Provide the [x, y] coordinate of the cell's center where the given text is located.  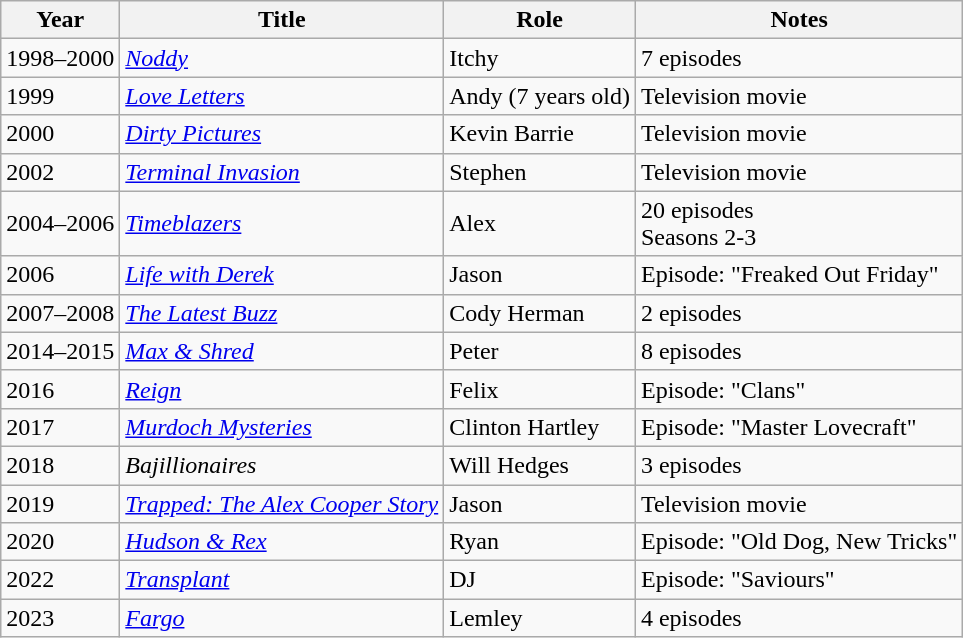
Bajillionaires [282, 465]
2006 [60, 275]
Clinton Hartley [540, 427]
2000 [60, 134]
Fargo [282, 618]
2014–2015 [60, 351]
Max & Shred [282, 351]
2004–2006 [60, 224]
Notes [798, 20]
2017 [60, 427]
Alex [540, 224]
The Latest Buzz [282, 313]
Felix [540, 389]
2016 [60, 389]
Episode: "Saviours" [798, 580]
Episode: "Freaked Out Friday" [798, 275]
Kevin Barrie [540, 134]
Episode: "Old Dog, New Tricks" [798, 542]
2023 [60, 618]
2007–2008 [60, 313]
1998–2000 [60, 58]
4 episodes [798, 618]
20 episodesSeasons 2-3 [798, 224]
Stephen [540, 172]
Dirty Pictures [282, 134]
Hudson & Rex [282, 542]
Timeblazers [282, 224]
2019 [60, 503]
3 episodes [798, 465]
Murdoch Mysteries [282, 427]
Reign [282, 389]
Lemley [540, 618]
Title [282, 20]
2 episodes [798, 313]
2018 [60, 465]
2002 [60, 172]
Transplant [282, 580]
Life with Derek [282, 275]
Peter [540, 351]
Cody Herman [540, 313]
Love Letters [282, 96]
Andy (7 years old) [540, 96]
Noddy [282, 58]
Ryan [540, 542]
8 episodes [798, 351]
Year [60, 20]
Role [540, 20]
Will Hedges [540, 465]
DJ [540, 580]
Episode: "Master Lovecraft" [798, 427]
Itchy [540, 58]
Trapped: The Alex Cooper Story [282, 503]
Episode: "Clans" [798, 389]
7 episodes [798, 58]
2020 [60, 542]
Terminal Invasion [282, 172]
2022 [60, 580]
1999 [60, 96]
